Search for the cell housing the specified text and yield its (x, y) center coordinate. 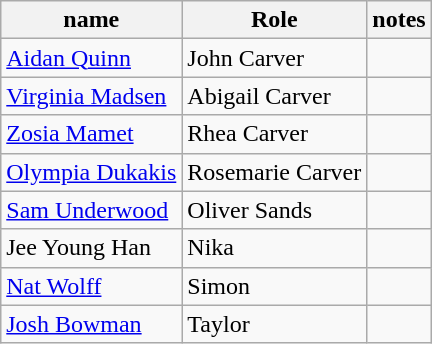
Simon (274, 286)
Jee Young Han (92, 248)
Nika (274, 248)
Zosia Mamet (92, 134)
Oliver Sands (274, 210)
Rhea Carver (274, 134)
Nat Wolff (92, 286)
Abigail Carver (274, 96)
notes (399, 20)
Virginia Madsen (92, 96)
Sam Underwood (92, 210)
name (92, 20)
Josh Bowman (92, 324)
Taylor (274, 324)
Role (274, 20)
Rosemarie Carver (274, 172)
John Carver (274, 58)
Olympia Dukakis (92, 172)
Aidan Quinn (92, 58)
